From the cell containing the given text, extract its center point as (x, y) coordinate. 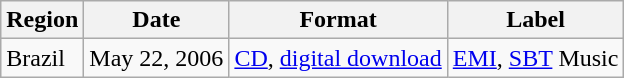
Format (338, 20)
Brazil (42, 58)
May 22, 2006 (156, 58)
CD, digital download (338, 58)
Date (156, 20)
EMI, SBT Music (536, 58)
Label (536, 20)
Region (42, 20)
